Pinpoint the cell where the given text exists, returning its [x, y] midpoint coordinate. 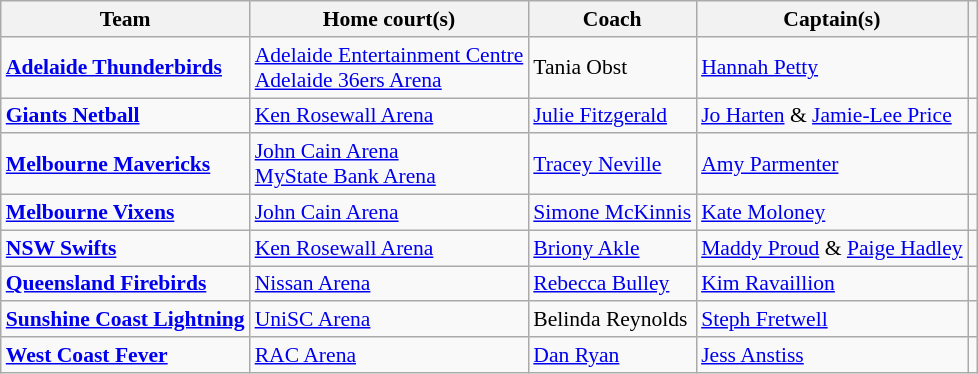
Tania Obst [612, 68]
Jo Harten & Jamie-Lee Price [832, 116]
Sunshine Coast Lightning [126, 320]
John Cain ArenaMyState Bank Arena [390, 164]
Melbourne Mavericks [126, 164]
Dan Ryan [612, 355]
UniSC Arena [390, 320]
NSW Swifts [126, 248]
Maddy Proud & Paige Hadley [832, 248]
Queensland Firebirds [126, 284]
Team [126, 19]
Adelaide Thunderbirds [126, 68]
Briony Akle [612, 248]
Hannah Petty [832, 68]
Coach [612, 19]
John Cain Arena [390, 213]
Home court(s) [390, 19]
Belinda Reynolds [612, 320]
Amy Parmenter [832, 164]
Kate Moloney [832, 213]
Simone McKinnis [612, 213]
Rebecca Bulley [612, 284]
Kim Ravaillion [832, 284]
Tracey Neville [612, 164]
Jess Anstiss [832, 355]
Steph Fretwell [832, 320]
West Coast Fever [126, 355]
RAC Arena [390, 355]
Nissan Arena [390, 284]
Adelaide Entertainment CentreAdelaide 36ers Arena [390, 68]
Melbourne Vixens [126, 213]
Captain(s) [832, 19]
Giants Netball [126, 116]
Julie Fitzgerald [612, 116]
